Determine the (X, Y) coordinate at the center of the cell enclosing the given text.  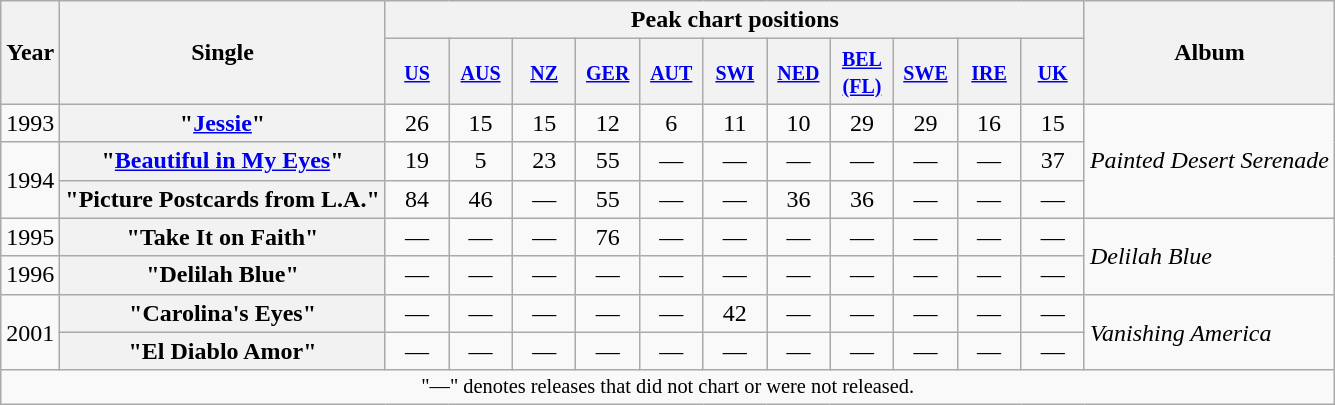
"Take It on Faith" (222, 237)
26 (417, 123)
Peak chart positions (734, 20)
76 (608, 237)
12 (608, 123)
6 (671, 123)
SWI (735, 72)
"—" denotes releases that did not chart or were not released. (668, 387)
Year (30, 52)
BEL(FL) (862, 72)
1995 (30, 237)
5 (481, 161)
37 (1053, 161)
IRE (989, 72)
"El Diablo Amor" (222, 351)
"Picture Postcards from L.A." (222, 199)
23 (544, 161)
Delilah Blue (1209, 256)
NED (799, 72)
NZ (544, 72)
AUS (481, 72)
"Carolina's Eyes" (222, 313)
1994 (30, 180)
1993 (30, 123)
"Delilah Blue" (222, 275)
11 (735, 123)
"Jessie" (222, 123)
Painted Desert Serenade (1209, 161)
UK (1053, 72)
10 (799, 123)
16 (989, 123)
Album (1209, 52)
84 (417, 199)
AUT (671, 72)
GER (608, 72)
19 (417, 161)
42 (735, 313)
SWE (926, 72)
US (417, 72)
2001 (30, 332)
Single (222, 52)
46 (481, 199)
"Beautiful in My Eyes" (222, 161)
Vanishing America (1209, 332)
1996 (30, 275)
